Extract the (x, y) coordinate from the center of the cell holding the provided text.  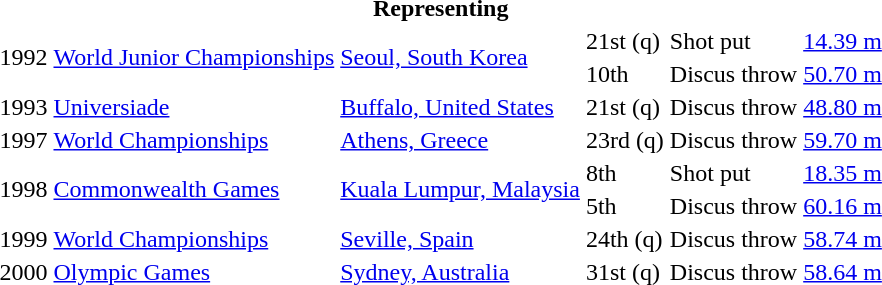
Buffalo, United States (460, 107)
Commonwealth Games (194, 190)
23rd (q) (624, 140)
24th (q) (624, 239)
World Junior Championships (194, 58)
Athens, Greece (460, 140)
Universiade (194, 107)
Seville, Spain (460, 239)
5th (624, 206)
Seoul, South Korea (460, 58)
10th (624, 74)
Kuala Lumpur, Malaysia (460, 190)
8th (624, 173)
